Output the (X, Y) coordinate of the center of the cell containing the given text.  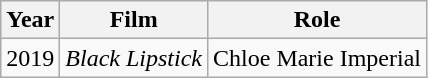
Film (134, 20)
Black Lipstick (134, 58)
Chloe Marie Imperial (318, 58)
Role (318, 20)
Year (30, 20)
2019 (30, 58)
